Detect which cell encompasses the target text, then output its [X, Y] center coordinate. 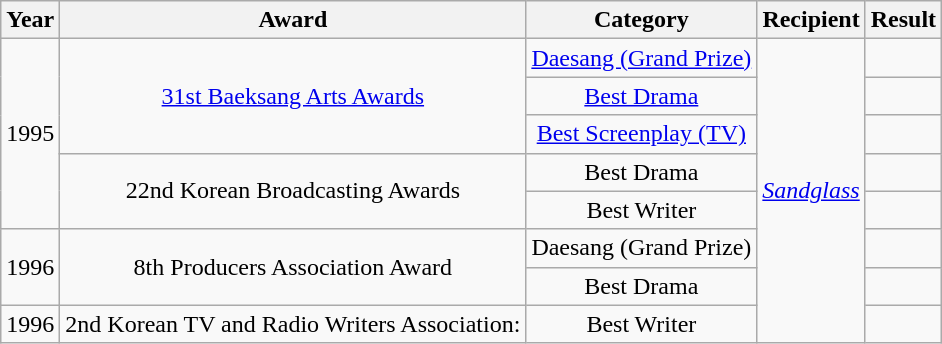
8th Producers Association Award [293, 267]
22nd Korean Broadcasting Awards [293, 191]
Award [293, 20]
1995 [30, 134]
Result [903, 20]
2nd Korean TV and Radio Writers Association: [293, 324]
Category [642, 20]
Recipient [811, 20]
Best Screenplay (TV) [642, 134]
Year [30, 20]
Sandglass [811, 191]
31st Baeksang Arts Awards [293, 96]
